Return the (x, y) coordinate for the center point of the cell that contains the specified text.  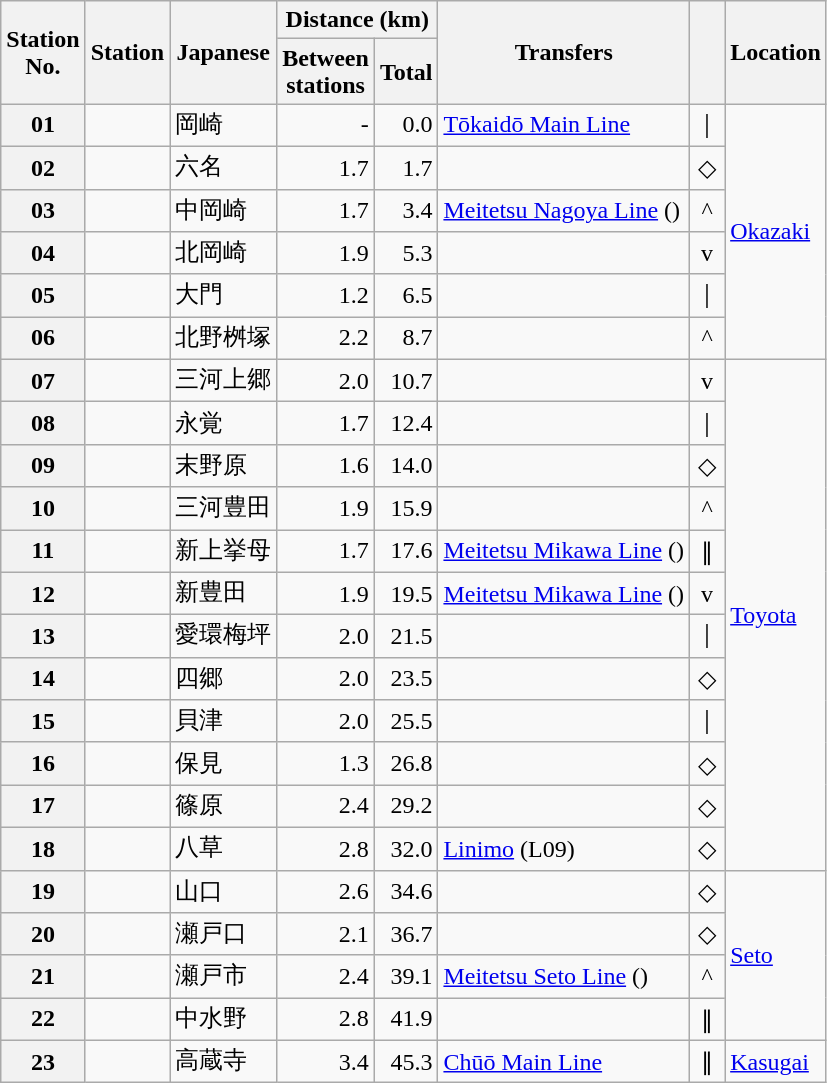
14 (43, 678)
Seto (776, 955)
5.3 (406, 254)
Linimo (L09) (564, 848)
瀬戸市 (224, 976)
18 (43, 848)
Meitetsu Seto Line () (564, 976)
01 (43, 126)
Meitetsu Nagoya Line () (564, 210)
11 (43, 552)
39.1 (406, 976)
Total (406, 72)
12 (43, 594)
Chūō Main Line (564, 1062)
21 (43, 976)
05 (43, 296)
02 (43, 168)
07 (43, 380)
04 (43, 254)
26.8 (406, 764)
Okazaki (776, 232)
23 (43, 1062)
Distance (km) (358, 20)
36.7 (406, 934)
山口 (224, 892)
09 (43, 466)
北野桝塚 (224, 338)
六名 (224, 168)
中水野 (224, 1020)
Tōkaidō Main Line (564, 126)
StationNo. (43, 52)
Kasugai (776, 1062)
23.5 (406, 678)
19.5 (406, 594)
32.0 (406, 848)
2.1 (326, 934)
四郷 (224, 678)
永覚 (224, 424)
中岡崎 (224, 210)
Station (127, 52)
20 (43, 934)
篠原 (224, 806)
大門 (224, 296)
06 (43, 338)
8.7 (406, 338)
Transfers (564, 52)
瀬戸口 (224, 934)
6.5 (406, 296)
2.6 (326, 892)
Location (776, 52)
新上挙母 (224, 552)
19 (43, 892)
45.3 (406, 1062)
末野原 (224, 466)
岡崎 (224, 126)
1.2 (326, 296)
25.5 (406, 722)
Japanese (224, 52)
34.6 (406, 892)
新豊田 (224, 594)
22 (43, 1020)
Betweenstations (326, 72)
14.0 (406, 466)
15 (43, 722)
13 (43, 636)
三河上郷 (224, 380)
三河豊田 (224, 508)
高蔵寺 (224, 1062)
北岡崎 (224, 254)
08 (43, 424)
29.2 (406, 806)
12.4 (406, 424)
03 (43, 210)
15.9 (406, 508)
10 (43, 508)
貝津 (224, 722)
Toyota (776, 614)
41.9 (406, 1020)
0.0 (406, 126)
17.6 (406, 552)
17 (43, 806)
10.7 (406, 380)
八草 (224, 848)
1.6 (326, 466)
1.3 (326, 764)
保見 (224, 764)
- (326, 126)
21.5 (406, 636)
愛環梅坪 (224, 636)
2.2 (326, 338)
16 (43, 764)
